From the cell containing the given text, extract its center point as (X, Y) coordinate. 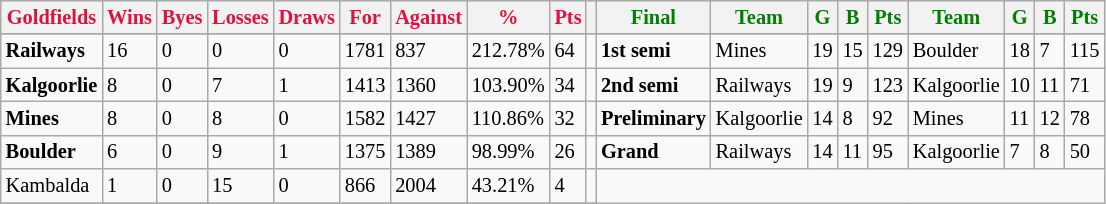
34 (568, 85)
2nd semi (654, 85)
92 (888, 118)
115 (1084, 51)
For (365, 17)
1st semi (654, 51)
123 (888, 85)
103.90% (508, 85)
1375 (365, 152)
1582 (365, 118)
1427 (428, 118)
64 (568, 51)
1389 (428, 152)
Against (428, 17)
18 (1020, 51)
98.99% (508, 152)
10 (1020, 85)
32 (568, 118)
837 (428, 51)
26 (568, 152)
2004 (428, 186)
866 (365, 186)
Wins (130, 17)
4 (568, 186)
71 (1084, 85)
129 (888, 51)
1413 (365, 85)
Draws (307, 17)
Goldfields (52, 17)
110.86% (508, 118)
% (508, 17)
Preliminary (654, 118)
6 (130, 152)
1781 (365, 51)
1360 (428, 85)
Kambalda (52, 186)
12 (1050, 118)
16 (130, 51)
78 (1084, 118)
95 (888, 152)
43.21% (508, 186)
50 (1084, 152)
Byes (182, 17)
Losses (240, 17)
Grand (654, 152)
Final (654, 17)
212.78% (508, 51)
